Detect which cell encompasses the target text, then output its (x, y) center coordinate. 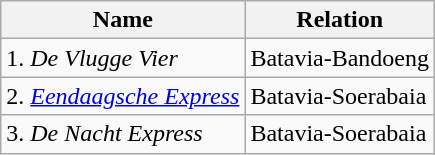
3. De Nacht Express (123, 134)
Batavia-Bandoeng (340, 58)
2. Eendaagsche Express (123, 96)
Relation (340, 20)
1. De Vlugge Vier (123, 58)
Name (123, 20)
